Return [X, Y] of the center of cell containing provided text 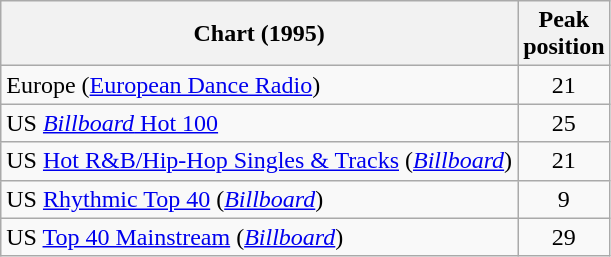
Europe (European Dance Radio) [260, 85]
25 [564, 123]
US Hot R&B/Hip-Hop Singles & Tracks (Billboard) [260, 161]
US Billboard Hot 100 [260, 123]
Chart (1995) [260, 34]
Peakposition [564, 34]
9 [564, 199]
29 [564, 237]
US Rhythmic Top 40 (Billboard) [260, 199]
US Top 40 Mainstream (Billboard) [260, 237]
